Return the [x, y] coordinate for the center point of the cell that contains the specified text.  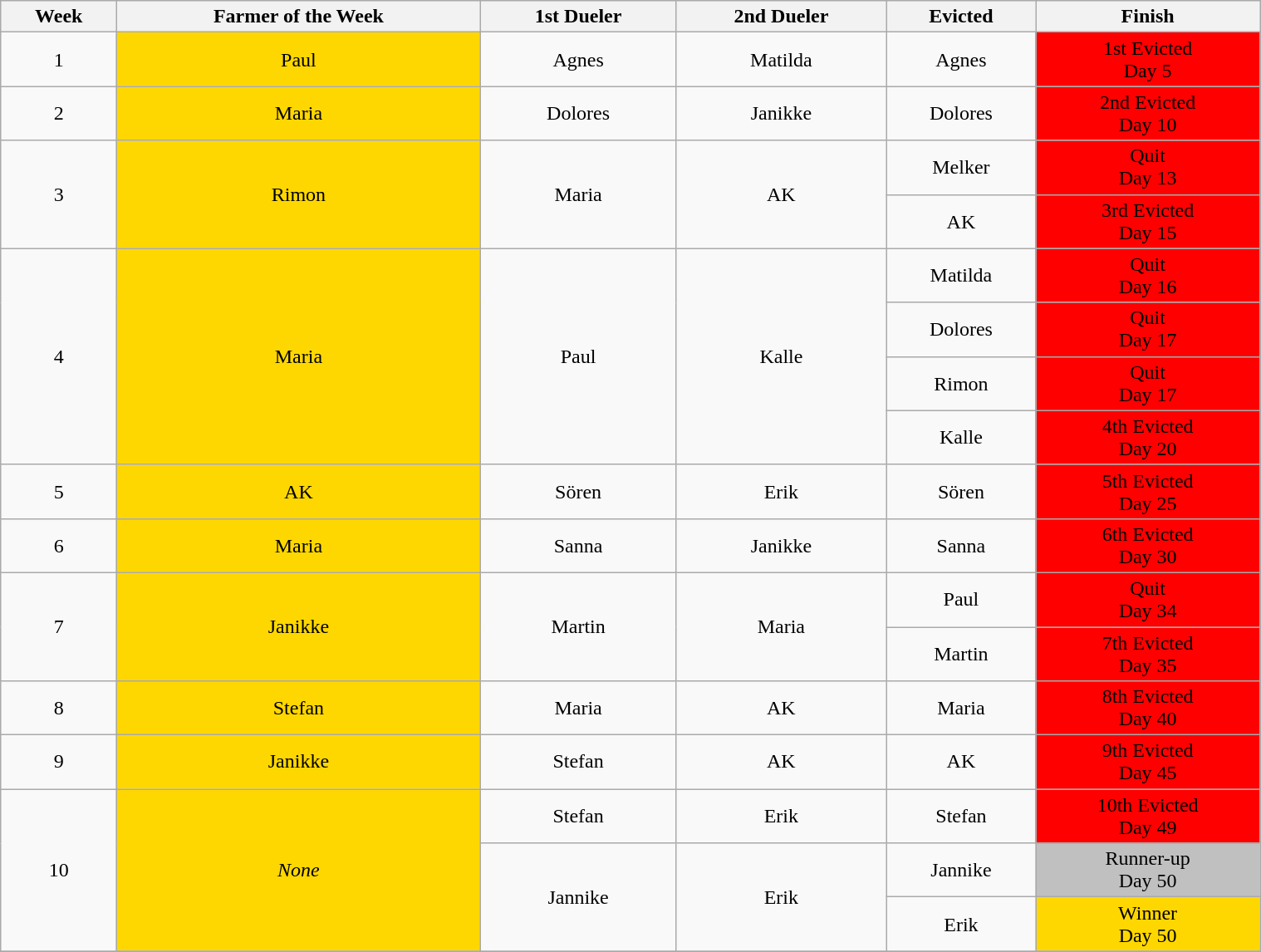
7 [58, 626]
2nd EvictedDay 10 [1148, 113]
2nd Dueler [781, 17]
Runner-upDay 50 [1148, 871]
Finish [1148, 17]
QuitDay 13 [1148, 168]
9 [58, 763]
10th EvictedDay 49 [1148, 816]
Evicted [960, 17]
Melker [960, 168]
3rd EvictedDay 15 [1148, 221]
6 [58, 545]
1 [58, 60]
4 [58, 356]
QuitDay 16 [1148, 276]
5 [58, 492]
8 [58, 708]
1st Dueler [578, 17]
6th EvictedDay 30 [1148, 545]
10 [58, 871]
Farmer of the Week [299, 17]
8th EvictedDay 40 [1148, 708]
4th EvictedDay 20 [1148, 437]
QuitDay 34 [1148, 600]
WinnerDay 50 [1148, 924]
Week [58, 17]
7th EvictedDay 35 [1148, 653]
None [299, 871]
2 [58, 113]
1st EvictedDay 5 [1148, 60]
3 [58, 194]
9th EvictedDay 45 [1148, 763]
5th EvictedDay 25 [1148, 492]
